Return [X, Y] of the center of cell containing provided text 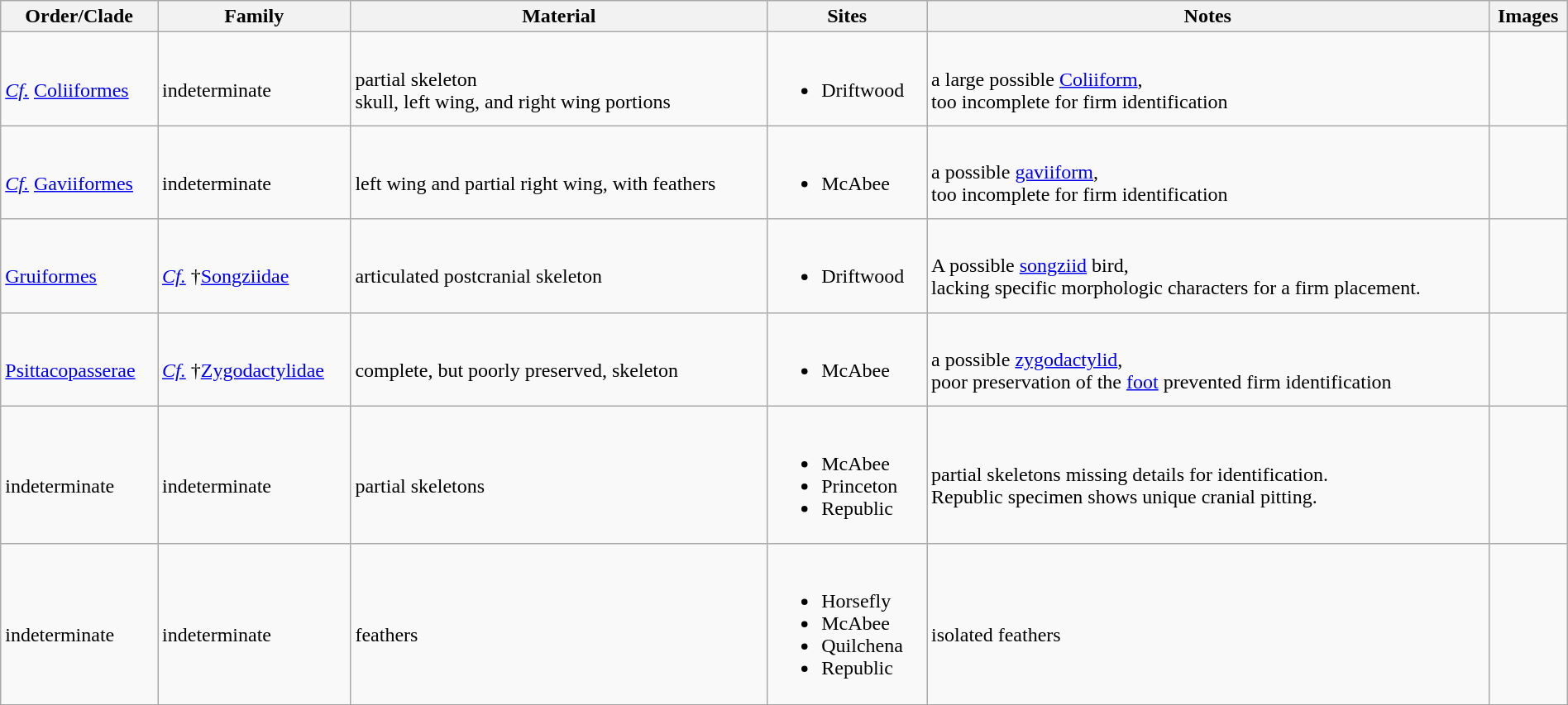
Images [1528, 17]
Notes [1208, 17]
partial skeletons missing details for identification. Republic specimen shows unique cranial pitting. [1208, 474]
HorseflyMcAbeeQuilchenaRepublic [847, 624]
articulated postcranial skeleton [559, 266]
Cf. Gaviiformes [79, 172]
Cf. †Songziidae [255, 266]
partial skeletons [559, 474]
complete, but poorly preserved, skeleton [559, 359]
a possible zygodactylid, poor preservation of the foot prevented firm identification [1208, 359]
McAbeePrincetonRepublic [847, 474]
Family [255, 17]
Cf. †Zygodactylidae [255, 359]
Order/Clade [79, 17]
partial skeleton skull, left wing, and right wing portions [559, 79]
Sites [847, 17]
Gruiformes [79, 266]
Cf. Coliiformes [79, 79]
a large possible Coliiform, too incomplete for firm identification [1208, 79]
A possible songziid bird,lacking specific morphologic characters for a firm placement. [1208, 266]
isolated feathers [1208, 624]
feathers [559, 624]
left wing and partial right wing, with feathers [559, 172]
a possible gaviiform, too incomplete for firm identification [1208, 172]
Psittacopasserae [79, 359]
Material [559, 17]
